Detect which cell encompasses the target text, then output its [x, y] center coordinate. 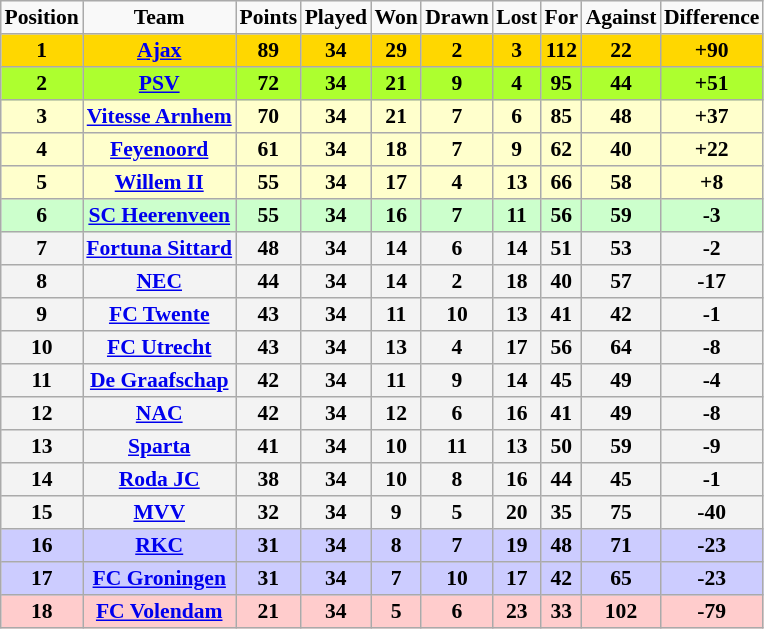
FC Utrecht [160, 348]
NAC [160, 414]
65 [621, 578]
19 [517, 546]
PSV [160, 84]
53 [621, 248]
Difference [712, 18]
RKC [160, 546]
Team [160, 18]
Vitesse Arnhem [160, 116]
+90 [712, 50]
+8 [712, 182]
FC Volendam [160, 612]
-79 [712, 612]
75 [621, 512]
Lost [517, 18]
15 [42, 512]
38 [268, 480]
95 [562, 84]
61 [268, 150]
62 [562, 150]
+37 [712, 116]
70 [268, 116]
FC Groningen [160, 578]
SC Heerenveen [160, 216]
Position [42, 18]
-2 [712, 248]
22 [621, 50]
Played [336, 18]
Won [396, 18]
-17 [712, 282]
MVV [160, 512]
57 [621, 282]
For [562, 18]
58 [621, 182]
+22 [712, 150]
De Graafschap [160, 380]
FC Twente [160, 314]
NEC [160, 282]
Against [621, 18]
Feyenoord [160, 150]
Ajax [160, 50]
-4 [712, 380]
64 [621, 348]
-3 [712, 216]
Points [268, 18]
35 [562, 512]
Fortuna Sittard [160, 248]
72 [268, 84]
23 [517, 612]
Drawn [456, 18]
29 [396, 50]
112 [562, 50]
50 [562, 446]
32 [268, 512]
51 [562, 248]
Willem II [160, 182]
-40 [712, 512]
71 [621, 546]
85 [562, 116]
20 [517, 512]
102 [621, 612]
-9 [712, 446]
Roda JC [160, 480]
+51 [712, 84]
66 [562, 182]
Sparta [160, 446]
89 [268, 50]
1 [42, 50]
33 [562, 612]
